From the cell containing the given text, extract its center point as [X, Y] coordinate. 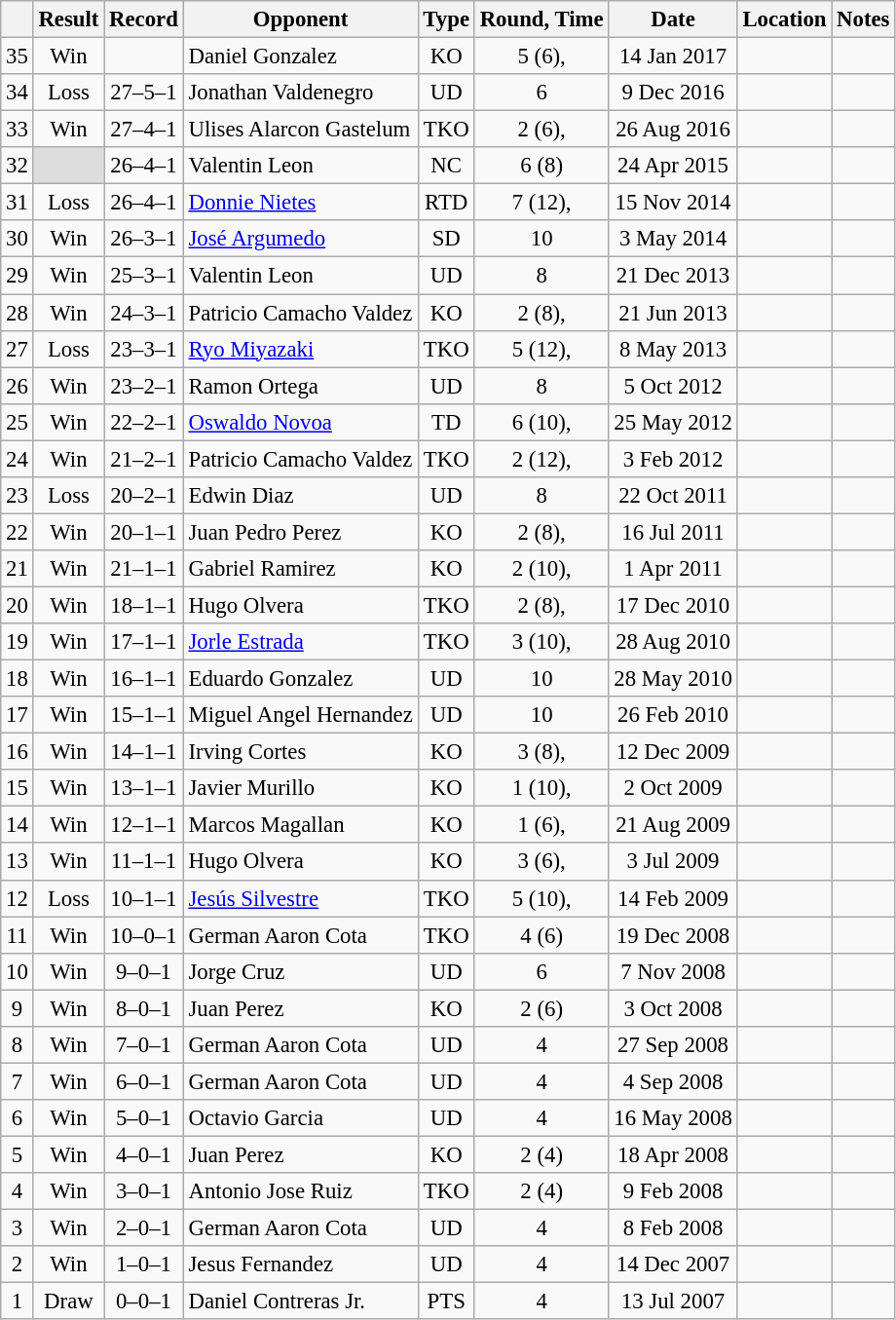
PTS [446, 1301]
21 Jun 2013 [673, 313]
16 [18, 752]
2 [18, 1264]
Result [68, 19]
13 [18, 862]
12 [18, 898]
13–1–1 [144, 788]
3 (10), [541, 642]
23–3–1 [144, 349]
Ulises Alarcon Gastelum [300, 130]
Octavio Garcia [300, 1118]
24–3–1 [144, 313]
26 Aug 2016 [673, 130]
Donnie Nietes [300, 203]
16 Jul 2011 [673, 532]
7–0–1 [144, 1045]
5 (12), [541, 349]
12–1–1 [144, 825]
5 (10), [541, 898]
2 (6), [541, 130]
15 [18, 788]
Ryo Miyazaki [300, 349]
14 [18, 825]
2 Oct 2009 [673, 788]
16–1–1 [144, 679]
9–0–1 [144, 971]
12 Dec 2009 [673, 752]
17–1–1 [144, 642]
3 [18, 1228]
5–0–1 [144, 1118]
Draw [68, 1301]
Notes [863, 19]
Daniel Gonzalez [300, 57]
Daniel Contreras Jr. [300, 1301]
Edwin Diaz [300, 496]
13 Jul 2007 [673, 1301]
11 [18, 935]
Opponent [300, 19]
14–1–1 [144, 752]
2 (6) [541, 1008]
14 Dec 2007 [673, 1264]
20–1–1 [144, 532]
22 Oct 2011 [673, 496]
34 [18, 93]
Ramon Ortega [300, 386]
21 [18, 569]
21 Dec 2013 [673, 276]
23–2–1 [144, 386]
1 (10), [541, 788]
4–0–1 [144, 1154]
24 Apr 2015 [673, 166]
SD [446, 239]
5 [18, 1154]
25–3–1 [144, 276]
20–2–1 [144, 496]
28 [18, 313]
14 Feb 2009 [673, 898]
Irving Cortes [300, 752]
10–0–1 [144, 935]
6 (8) [541, 166]
2 (12), [541, 459]
1 (6), [541, 825]
29 [18, 276]
21–1–1 [144, 569]
6–0–1 [144, 1081]
27–4–1 [144, 130]
Record [144, 19]
7 (12), [541, 203]
Type [446, 19]
TD [446, 422]
10–1–1 [144, 898]
3–0–1 [144, 1191]
3 May 2014 [673, 239]
Gabriel Ramirez [300, 569]
Jesus Fernandez [300, 1264]
8 Feb 2008 [673, 1228]
7 Nov 2008 [673, 971]
3 (6), [541, 862]
Jonathan Valdenegro [300, 93]
9 [18, 1008]
6 (10), [541, 422]
21 Aug 2009 [673, 825]
23 [18, 496]
José Argumedo [300, 239]
33 [18, 130]
14 Jan 2017 [673, 57]
1–0–1 [144, 1264]
26 [18, 386]
31 [18, 203]
27 Sep 2008 [673, 1045]
5 (6), [541, 57]
Location [785, 19]
4 Sep 2008 [673, 1081]
3 Feb 2012 [673, 459]
17 Dec 2010 [673, 605]
Oswaldo Novoa [300, 422]
Jesús Silvestre [300, 898]
RTD [446, 203]
3 (8), [541, 752]
Javier Murillo [300, 788]
7 [18, 1081]
9 Dec 2016 [673, 93]
19 [18, 642]
18 Apr 2008 [673, 1154]
2 (10), [541, 569]
2–0–1 [144, 1228]
20 [18, 605]
26–3–1 [144, 239]
28 Aug 2010 [673, 642]
25 [18, 422]
5 Oct 2012 [673, 386]
18–1–1 [144, 605]
28 May 2010 [673, 679]
18 [18, 679]
27 [18, 349]
8 May 2013 [673, 349]
1 Apr 2011 [673, 569]
19 Dec 2008 [673, 935]
Marcos Magallan [300, 825]
22 [18, 532]
24 [18, 459]
15 Nov 2014 [673, 203]
26 Feb 2010 [673, 715]
25 May 2012 [673, 422]
3 Jul 2009 [673, 862]
Round, Time [541, 19]
Juan Pedro Perez [300, 532]
22–2–1 [144, 422]
Miguel Angel Hernandez [300, 715]
3 Oct 2008 [673, 1008]
27–5–1 [144, 93]
NC [446, 166]
35 [18, 57]
11–1–1 [144, 862]
Date [673, 19]
9 Feb 2008 [673, 1191]
Antonio Jose Ruiz [300, 1191]
8–0–1 [144, 1008]
4 (6) [541, 935]
32 [18, 166]
17 [18, 715]
30 [18, 239]
Eduardo Gonzalez [300, 679]
1 [18, 1301]
15–1–1 [144, 715]
21–2–1 [144, 459]
Jorge Cruz [300, 971]
16 May 2008 [673, 1118]
Jorle Estrada [300, 642]
0–0–1 [144, 1301]
